Search for the cell housing the specified text and yield its (x, y) center coordinate. 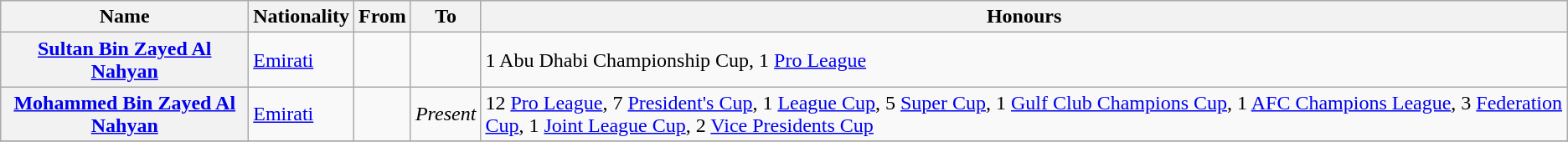
Name (125, 17)
Honours (1024, 17)
1 Abu Dhabi Championship Cup, 1 Pro League (1024, 60)
Nationality (302, 17)
Sultan Bin Zayed Al Nahyan (125, 60)
Mohammed Bin Zayed Al Nahyan (125, 114)
From (382, 17)
Present (446, 114)
To (446, 17)
